From the cell containing the given text, extract its center point as [X, Y] coordinate. 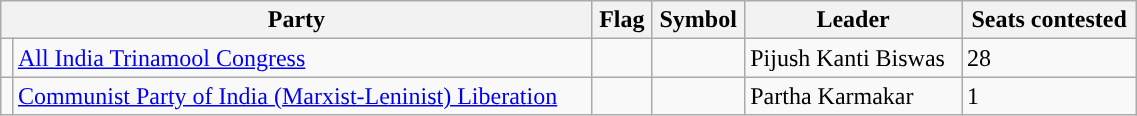
Pijush Kanti Biswas [854, 58]
Communist Party of India (Marxist-Leninist) Liberation [302, 96]
Seats contested [1050, 20]
28 [1050, 58]
Flag [622, 20]
Partha Karmakar [854, 96]
1 [1050, 96]
Symbol [698, 20]
All India Trinamool Congress [302, 58]
Leader [854, 20]
Party [296, 20]
